Find where the given text appears and provide that cell's center as [x, y] coordinate. 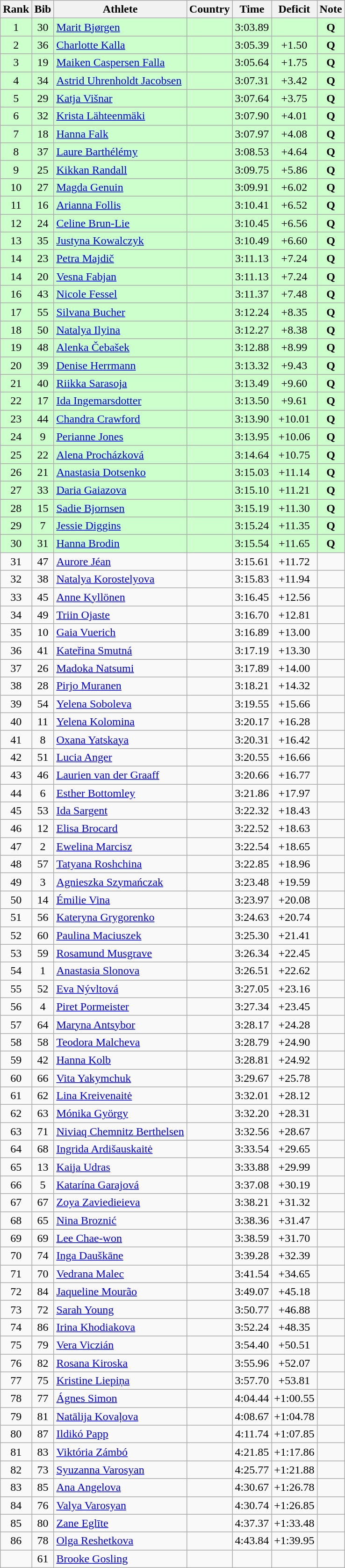
3:16.70 [252, 615]
3:15.83 [252, 579]
+32.39 [295, 1256]
Katja Višnar [120, 98]
+50.51 [295, 1345]
+6.56 [295, 223]
4:25.77 [252, 1470]
4:30.67 [252, 1488]
+17.97 [295, 793]
+13.30 [295, 650]
Piret Pormeister [120, 1006]
Celine Brun-Lie [120, 223]
+16.28 [295, 722]
Rank [16, 9]
3:23.48 [252, 882]
+9.61 [295, 401]
Esther Bottomley [120, 793]
+22.62 [295, 971]
4:04.44 [252, 1399]
Kikkan Randall [120, 169]
3:17.89 [252, 668]
Teodora Malcheva [120, 1042]
+1:26.85 [295, 1505]
3:49.07 [252, 1291]
Lucia Anger [120, 757]
Vera Viczián [120, 1345]
+1:33.48 [295, 1523]
3:16.89 [252, 633]
+24.90 [295, 1042]
Country [209, 9]
+10.01 [295, 419]
+15.66 [295, 704]
3:10.41 [252, 205]
4:30.74 [252, 1505]
3:13.50 [252, 401]
+20.08 [295, 900]
3:07.90 [252, 116]
+11.72 [295, 562]
4:08.67 [252, 1416]
Elisa Brocard [120, 829]
Denise Herrmann [120, 365]
3:38.59 [252, 1238]
Bib [43, 9]
+1:04.78 [295, 1416]
+10.75 [295, 454]
+22.45 [295, 953]
3:18.21 [252, 686]
Valya Varosyan [120, 1505]
3:27.05 [252, 989]
+29.65 [295, 1149]
+6.60 [295, 241]
+52.07 [295, 1363]
+12.56 [295, 597]
Ingrida Ardišauskaitė [120, 1149]
Sarah Young [120, 1309]
3:12.27 [252, 330]
Natālija Kovaļova [120, 1416]
Hanna Falk [120, 134]
Maryna Antsybor [120, 1024]
+11.14 [295, 472]
Laurien van der Graaff [120, 775]
3:20.66 [252, 775]
Riikka Sarasoja [120, 383]
3:29.67 [252, 1078]
3:05.64 [252, 63]
Note [331, 9]
+1:26.78 [295, 1488]
Alenka Čebašek [120, 348]
+18.65 [295, 846]
+14.00 [295, 668]
+6.02 [295, 187]
Kaija Udras [120, 1167]
+1:00.55 [295, 1399]
3:11.37 [252, 294]
Kateryna Grygorenko [120, 918]
3:07.97 [252, 134]
Niviaq Chemnitz Berthelsen [120, 1131]
Vedrana Malec [120, 1274]
+4.08 [295, 134]
15 [43, 508]
+45.18 [295, 1291]
3:22.52 [252, 829]
+24.92 [295, 1060]
Jessie Diggins [120, 526]
+20.74 [295, 918]
+19.59 [295, 882]
3:57.70 [252, 1381]
Vesna Fabjan [120, 277]
3:32.20 [252, 1114]
Lina Kreivenaitė [120, 1096]
Hanna Kolb [120, 1060]
+53.81 [295, 1381]
+8.35 [295, 312]
Silvana Bucher [120, 312]
Syuzanna Varosyan [120, 1470]
Rosana Kiroska [120, 1363]
3:13.32 [252, 365]
+18.96 [295, 864]
Deficit [295, 9]
+48.35 [295, 1327]
+23.16 [295, 989]
3:15.54 [252, 544]
3:33.88 [252, 1167]
+3.75 [295, 98]
Gaia Vuerich [120, 633]
Zoya Zaviedieieva [120, 1203]
Arianna Follis [120, 205]
3:28.81 [252, 1060]
3:13.95 [252, 437]
3:26.34 [252, 953]
3:15.19 [252, 508]
3:38.21 [252, 1203]
3:28.79 [252, 1042]
Lee Chae-won [120, 1238]
+31.47 [295, 1220]
3:55.96 [252, 1363]
4:37.37 [252, 1523]
+14.32 [295, 686]
3:26.51 [252, 971]
+6.52 [295, 205]
Ágnes Simon [120, 1399]
+30.19 [295, 1185]
Magda Genuin [120, 187]
Time [252, 9]
Natalya Korostelyova [120, 579]
3:10.49 [252, 241]
3:24.63 [252, 918]
Agnieszka Szymańczak [120, 882]
+1:17.86 [295, 1452]
3:21.86 [252, 793]
3:25.30 [252, 935]
3:15.03 [252, 472]
+7.48 [295, 294]
3:20.31 [252, 739]
Perianne Jones [120, 437]
3:12.24 [252, 312]
Anne Kyllönen [120, 597]
+11.21 [295, 490]
Laure Barthélémy [120, 152]
3:22.85 [252, 864]
3:23.97 [252, 900]
3:38.36 [252, 1220]
Vita Yakymchuk [120, 1078]
+1.75 [295, 63]
Natalya Ilyina [120, 330]
Yelena Kolomina [120, 722]
Triin Ojaste [120, 615]
3:39.28 [252, 1256]
Paulina Maciuszek [120, 935]
+28.67 [295, 1131]
Eva Nývltová [120, 989]
Brooke Gosling [120, 1559]
Olga Reshetkova [120, 1541]
Krista Lähteenmäki [120, 116]
4:11.74 [252, 1434]
Oxana Yatskaya [120, 739]
+25.78 [295, 1078]
Mónika György [120, 1114]
Alena Procházková [120, 454]
Aurore Jéan [120, 562]
Sadie Bjornsen [120, 508]
+10.06 [295, 437]
+23.45 [295, 1006]
+1:39.95 [295, 1541]
+31.32 [295, 1203]
Maiken Caspersen Falla [120, 63]
3:09.91 [252, 187]
3:15.61 [252, 562]
Madoka Natsumi [120, 668]
3:14.64 [252, 454]
3:19.55 [252, 704]
Kristine Liepiņa [120, 1381]
3:52.24 [252, 1327]
4:21.85 [252, 1452]
Nina Broznić [120, 1220]
3:54.40 [252, 1345]
+1:21.88 [295, 1470]
3:05.39 [252, 45]
Tatyana Roshchina [120, 864]
Pirjo Muranen [120, 686]
Charlotte Kalla [120, 45]
Viktória Zámbó [120, 1452]
+16.66 [295, 757]
3:09.75 [252, 169]
3:50.77 [252, 1309]
+5.86 [295, 169]
+3.42 [295, 80]
87 [43, 1434]
3:13.49 [252, 383]
+4.64 [295, 152]
+24.28 [295, 1024]
Petra Majdič [120, 259]
3:37.08 [252, 1185]
3:22.54 [252, 846]
+11.94 [295, 579]
+1:07.85 [295, 1434]
3:17.19 [252, 650]
+11.30 [295, 508]
Rosamund Musgrave [120, 953]
+16.77 [295, 775]
+12.81 [295, 615]
Athlete [120, 9]
Inga Dauškāne [120, 1256]
3:07.64 [252, 98]
+21.41 [295, 935]
+11.65 [295, 544]
3:22.32 [252, 811]
3:28.17 [252, 1024]
Kateřina Smutná [120, 650]
Katarína Garajová [120, 1185]
Hanna Brodin [120, 544]
3:15.24 [252, 526]
Ildikó Papp [120, 1434]
3:16.45 [252, 597]
+8.99 [295, 348]
+31.70 [295, 1238]
Yelena Soboleva [120, 704]
+1.50 [295, 45]
4:43.84 [252, 1541]
+16.42 [295, 739]
+9.60 [295, 383]
3:32.01 [252, 1096]
3:32.56 [252, 1131]
Zane Eglīte [120, 1523]
+29.99 [295, 1167]
+8.38 [295, 330]
Ewelina Marcisz [120, 846]
3:08.53 [252, 152]
Ana Angelova [120, 1488]
3:03.89 [252, 27]
+28.31 [295, 1114]
+13.00 [295, 633]
+4.01 [295, 116]
Chandra Crawford [120, 419]
Jaqueline Mourão [120, 1291]
Astrid Uhrenholdt Jacobsen [120, 80]
Justyna Kowalczyk [120, 241]
+34.65 [295, 1274]
+18.43 [295, 811]
3:07.31 [252, 80]
+46.88 [295, 1309]
Anastasia Dotsenko [120, 472]
Anastasia Slonova [120, 971]
3:20.55 [252, 757]
Ida Sargent [120, 811]
3:10.45 [252, 223]
+28.12 [295, 1096]
Émilie Vina [120, 900]
Ida Ingemarsdotter [120, 401]
3:41.54 [252, 1274]
Daria Gaiazova [120, 490]
3:27.34 [252, 1006]
3:20.17 [252, 722]
3:13.90 [252, 419]
Marit Bjørgen [120, 27]
+18.63 [295, 829]
Irina Khodiakova [120, 1327]
3:12.88 [252, 348]
+11.35 [295, 526]
3:33.54 [252, 1149]
Nicole Fessel [120, 294]
+9.43 [295, 365]
3:15.10 [252, 490]
